For the text-containing cell, return its midpoint in (X, Y) coordinate format. 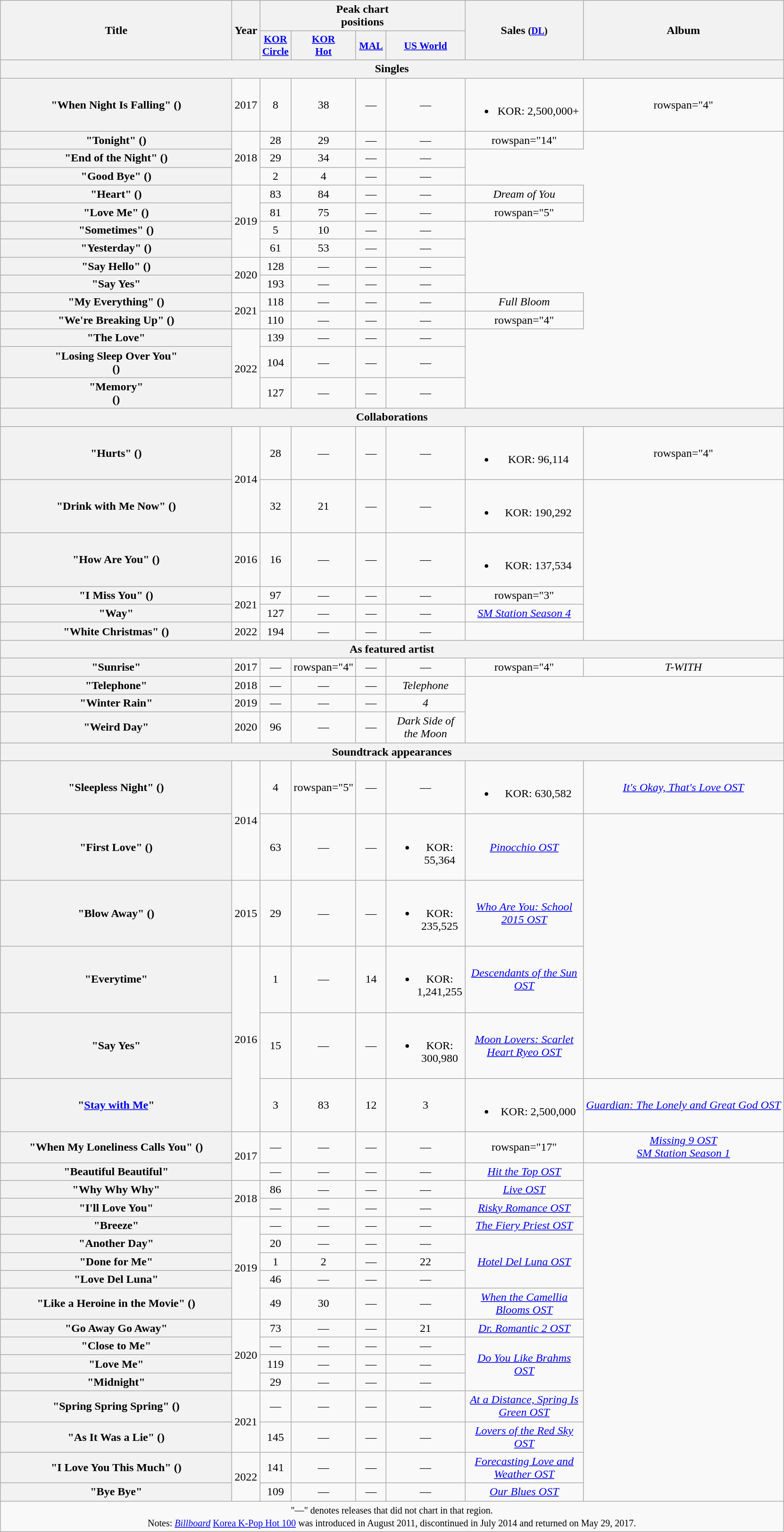
119 (275, 1364)
"Done for Me" (116, 1262)
When the Camellia Blooms OST (525, 1304)
Title (116, 30)
Missing 9 OSTSM Station Season 1 (684, 1147)
Live OST (525, 1189)
"Love Me" (116, 1364)
"Telephone" (116, 685)
53 (324, 248)
97 (275, 595)
KOR: 630,582 (525, 787)
5 (275, 230)
At a Distance, Spring Is Green OST (525, 1406)
15 (275, 1045)
86 (275, 1189)
Dr. Romantic 2 OST (525, 1328)
"Another Day" (116, 1243)
32 (275, 506)
US World (425, 45)
"Good Bye" () (116, 176)
"Sunrise" (116, 667)
T-WITH (684, 667)
"White Christmas" () (116, 631)
193 (275, 284)
"My Everything" () (116, 302)
22 (425, 1262)
118 (275, 302)
110 (275, 320)
Guardian: The Lonely and Great God OST (684, 1105)
Dream of You (525, 194)
KORCircle (275, 45)
"End of the Night" () (116, 158)
"Tonight" () (116, 140)
rowspan="17" (525, 1147)
Who Are You: School 2015 OST (525, 913)
KOR: 235,525 (425, 913)
Telephone (425, 685)
"Hurts" () (116, 453)
KOR: 190,292 (525, 506)
"Like a Heroine in the Movie" () (116, 1304)
Moon Lovers: Scarlet Heart Ryeo OST (525, 1045)
"Stay with Me" (116, 1105)
81 (275, 212)
46 (275, 1279)
"Close to Me" (116, 1346)
75 (324, 212)
Album (684, 30)
"Go Away Go Away" (116, 1328)
"I Love You This Much" () (116, 1468)
"Yesterday" () (116, 248)
96 (275, 728)
"Bye Bye" (116, 1492)
12 (371, 1105)
104 (275, 362)
139 (275, 338)
"First Love" () (116, 847)
"Beautiful Beautiful" (116, 1171)
Descendants of the Sun OST (525, 979)
"When Night Is Falling" () (116, 105)
10 (324, 230)
"Sleepless Night" () (116, 787)
Hotel Del Luna OST (525, 1261)
"How Are You" () (116, 560)
Year (246, 30)
141 (275, 1468)
"I Miss You" () (116, 595)
"As It Was a Lie" () (116, 1437)
"Say Hello" () (116, 266)
"Winter Rain" (116, 703)
As featured artist (392, 649)
"Love Del Luna" (116, 1279)
194 (275, 631)
"Way" (116, 613)
38 (324, 105)
"Midnight" (116, 1382)
Singles (392, 69)
"I'll Love You" (116, 1207)
"Losing Sleep Over You"() (116, 362)
KOR: 55,364 (425, 847)
Full Bloom (525, 302)
KOR: 2,500,000 (525, 1105)
63 (275, 847)
Risky Romance OST (525, 1207)
KOR: 300,980 (425, 1045)
"Heart" () (116, 194)
Dark Side of the Moon (425, 728)
It's Okay, That's Love OST (684, 787)
"We're Breaking Up" () (116, 320)
"Blow Away" () (116, 913)
61 (275, 248)
30 (324, 1304)
KOR: 2,500,000+ (525, 105)
"Breeze" (116, 1225)
"Spring Spring Spring" () (116, 1406)
2015 (246, 913)
Our Blues OST (525, 1492)
KORHot (324, 45)
"Weird Day" (116, 728)
Pinocchio OST (525, 847)
"Love Me" () (116, 212)
rowspan="3" (525, 595)
8 (275, 105)
Lovers of the Red Sky OST (525, 1437)
"Everytime" (116, 979)
Hit the Top OST (525, 1171)
Collaborations (392, 417)
73 (275, 1328)
"Drink with Me Now" () (116, 506)
84 (324, 194)
16 (275, 560)
109 (275, 1492)
KOR: 137,534 (525, 560)
145 (275, 1437)
"When My Loneliness Calls You" () (116, 1147)
34 (324, 158)
The Fiery Priest OST (525, 1225)
14 (371, 979)
KOR: 1,241,255 (425, 979)
49 (275, 1304)
rowspan="14" (525, 140)
"The Love" (116, 338)
"Sometimes" () (116, 230)
Peak chart positions (362, 16)
MAL (371, 45)
Forecasting Love and Weather OST (525, 1468)
Sales (DL) (525, 30)
20 (275, 1243)
Soundtrack appearances (392, 752)
SM Station Season 4 (525, 613)
Do You Like Brahms OST (525, 1364)
"Memory"() (116, 393)
"Why Why Why" (116, 1189)
KOR: 96,114 (525, 453)
128 (275, 266)
